Detect which cell encompasses the target text, then output its [X, Y] center coordinate. 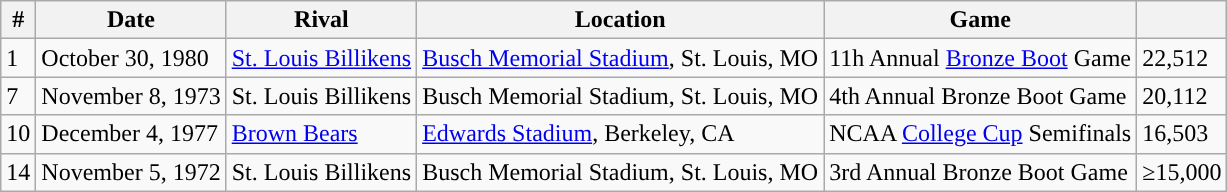
20,112 [1182, 96]
NCAA College Cup Semifinals [980, 134]
1 [18, 58]
Edwards Stadium, Berkeley, CA [620, 134]
22,512 [1182, 58]
# [18, 20]
Game [980, 20]
10 [18, 134]
Brown Bears [321, 134]
7 [18, 96]
November 5, 1972 [131, 172]
≥15,000 [1182, 172]
Location [620, 20]
11h Annual Bronze Boot Game [980, 58]
October 30, 1980 [131, 58]
3rd Annual Bronze Boot Game [980, 172]
16,503 [1182, 134]
November 8, 1973 [131, 96]
December 4, 1977 [131, 134]
4th Annual Bronze Boot Game [980, 96]
14 [18, 172]
Rival [321, 20]
Date [131, 20]
